For the text-containing cell, return its midpoint in (X, Y) coordinate format. 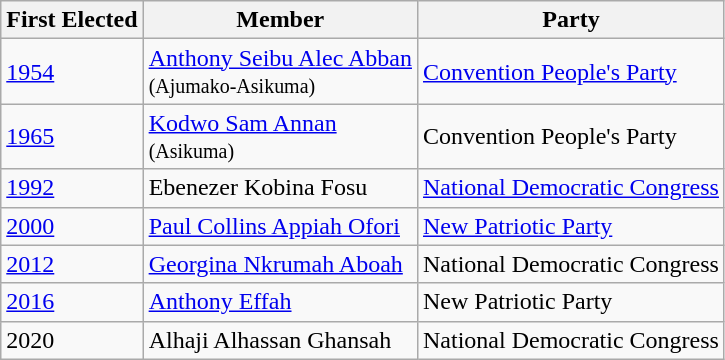
Alhaji Alhassan Ghansah (280, 340)
1965 (72, 136)
Paul Collins Appiah Ofori (280, 226)
2012 (72, 264)
Member (280, 20)
2016 (72, 302)
2020 (72, 340)
First Elected (72, 20)
Ebenezer Kobina Fosu (280, 188)
Georgina Nkrumah Aboah (280, 264)
Anthony Effah (280, 302)
Kodwo Sam Annan(Asikuma) (280, 136)
1992 (72, 188)
2000 (72, 226)
Party (570, 20)
Anthony Seibu Alec Abban(Ajumako-Asikuma) (280, 72)
1954 (72, 72)
